Extract the (x, y) coordinate from the center of the cell holding the provided text.  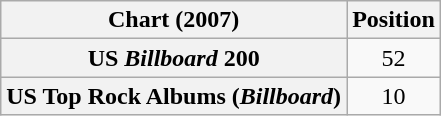
US Billboard 200 (174, 58)
10 (394, 96)
52 (394, 58)
Chart (2007) (174, 20)
US Top Rock Albums (Billboard) (174, 96)
Position (394, 20)
